Scan for the cell matching the given text and deliver its (x, y) coordinate at center. 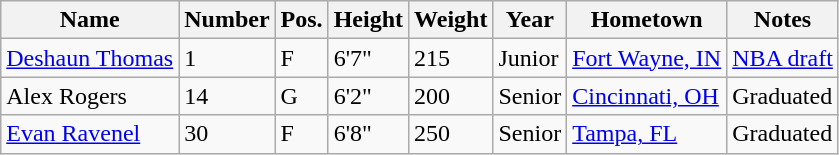
Deshaun Thomas (90, 58)
Pos. (302, 20)
G (302, 96)
Weight (451, 20)
200 (451, 96)
250 (451, 134)
Tampa, FL (647, 134)
Name (90, 20)
215 (451, 58)
14 (227, 96)
30 (227, 134)
NBA draft (783, 58)
6'7" (368, 58)
Fort Wayne, IN (647, 58)
Junior (530, 58)
6'2" (368, 96)
Evan Ravenel (90, 134)
1 (227, 58)
Notes (783, 20)
Number (227, 20)
Alex Rogers (90, 96)
Cincinnati, OH (647, 96)
Year (530, 20)
Height (368, 20)
6'8" (368, 134)
Hometown (647, 20)
